Return the [X, Y] coordinate for the center point of the cell that contains the specified text.  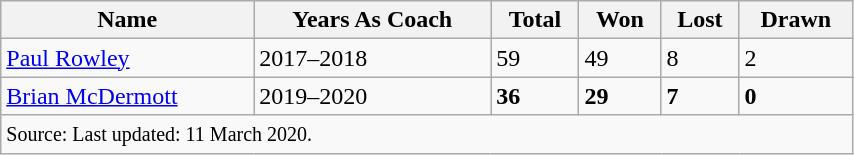
0 [796, 96]
Lost [700, 20]
Years As Coach [372, 20]
Total [535, 20]
Source: Last updated: 11 March 2020. [427, 134]
36 [535, 96]
Name [128, 20]
29 [620, 96]
2019–2020 [372, 96]
59 [535, 58]
Brian McDermott [128, 96]
49 [620, 58]
2017–2018 [372, 58]
2 [796, 58]
Won [620, 20]
Paul Rowley [128, 58]
Drawn [796, 20]
8 [700, 58]
7 [700, 96]
